Scan for the cell matching the given text and deliver its [x, y] coordinate at center. 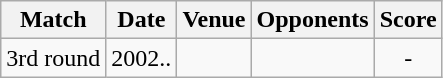
Date [142, 20]
Score [408, 20]
- [408, 58]
Match [54, 20]
Opponents [312, 20]
3rd round [54, 58]
2002.. [142, 58]
Venue [214, 20]
